Provide the (x, y) coordinate of the cell's center where the given text is located.  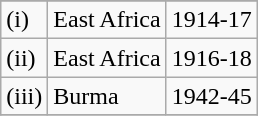
(i) (24, 20)
(ii) (24, 58)
Burma (107, 96)
1942-45 (212, 96)
1914-17 (212, 20)
1916-18 (212, 58)
(iii) (24, 96)
